Identify which cell holds the provided text, then report its (x, y) central coordinate. 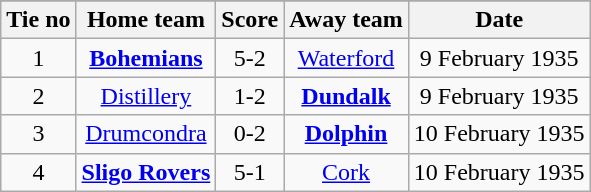
Dundalk (346, 96)
Drumcondra (146, 134)
Date (499, 20)
5-1 (250, 172)
2 (38, 96)
4 (38, 172)
Distillery (146, 96)
Score (250, 20)
1-2 (250, 96)
1 (38, 58)
5-2 (250, 58)
0-2 (250, 134)
Dolphin (346, 134)
3 (38, 134)
Tie no (38, 20)
Away team (346, 20)
Waterford (346, 58)
Home team (146, 20)
Sligo Rovers (146, 172)
Bohemians (146, 58)
Cork (346, 172)
